Locate the cell with the specified text and output its (x, y) center coordinate. 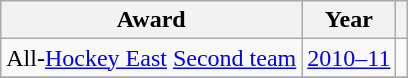
Year (349, 20)
2010–11 (349, 58)
All-Hockey East Second team (152, 58)
Award (152, 20)
